Return (x, y) of the center of cell containing provided text 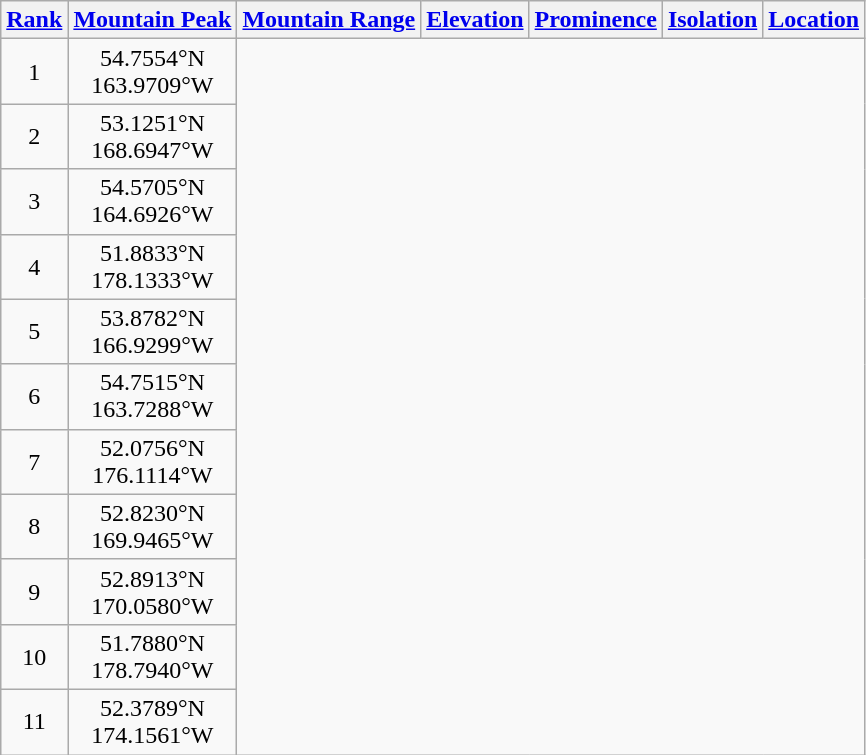
Rank (34, 20)
53.1251°N168.6947°W (152, 136)
11 (34, 722)
52.0756°N176.1114°W (152, 462)
4 (34, 266)
8 (34, 526)
51.7880°N178.7940°W (152, 656)
Location (814, 20)
Mountain Range (329, 20)
6 (34, 396)
53.8782°N166.9299°W (152, 332)
5 (34, 332)
52.3789°N174.1561°W (152, 722)
Prominence (596, 20)
10 (34, 656)
52.8913°N170.0580°W (152, 592)
Mountain Peak (152, 20)
54.7515°N163.7288°W (152, 396)
9 (34, 592)
2 (34, 136)
51.8833°N178.1333°W (152, 266)
Elevation (475, 20)
52.8230°N169.9465°W (152, 526)
1 (34, 72)
54.7554°N163.9709°W (152, 72)
7 (34, 462)
3 (34, 202)
54.5705°N164.6926°W (152, 202)
Isolation (712, 20)
